Provide the (X, Y) coordinate of the cell's center where the given text is located.  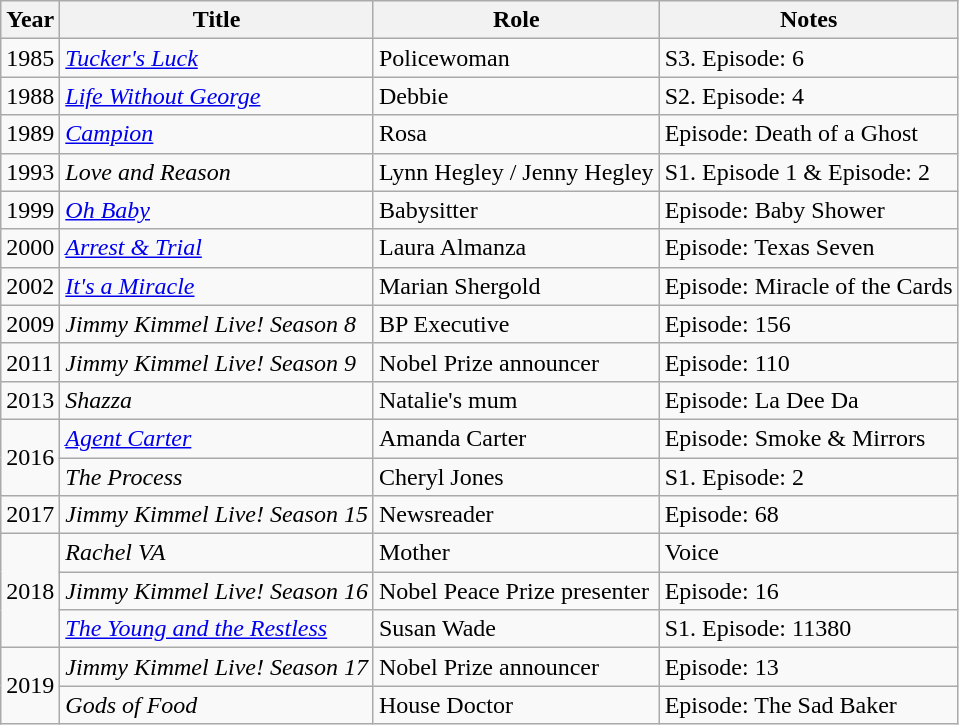
Policewoman (516, 58)
Episode: The Sad Baker (808, 705)
1993 (30, 172)
Gods of Food (217, 705)
Shazza (217, 400)
Jimmy Kimmel Live! Season 9 (217, 362)
Rachel VA (217, 553)
S2. Episode: 4 (808, 96)
Cheryl Jones (516, 477)
Jimmy Kimmel Live! Season 8 (217, 324)
Amanda Carter (516, 438)
Tucker's Luck (217, 58)
Arrest & Trial (217, 248)
Jimmy Kimmel Live! Season 17 (217, 667)
Jimmy Kimmel Live! Season 16 (217, 591)
Episode: 156 (808, 324)
The Young and the Restless (217, 629)
1989 (30, 134)
2002 (30, 286)
2000 (30, 248)
Lynn Hegley / Jenny Hegley (516, 172)
Debbie (516, 96)
2013 (30, 400)
1985 (30, 58)
2009 (30, 324)
1988 (30, 96)
2011 (30, 362)
Episode: La Dee Da (808, 400)
Title (217, 20)
S1. Episode: 2 (808, 477)
Episode: 68 (808, 515)
The Process (217, 477)
Nobel Peace Prize presenter (516, 591)
S1. Episode 1 & Episode: 2 (808, 172)
Episode: Smoke & Mirrors (808, 438)
Susan Wade (516, 629)
Love and Reason (217, 172)
Agent Carter (217, 438)
House Doctor (516, 705)
Episode: Death of a Ghost (808, 134)
Natalie's mum (516, 400)
2018 (30, 591)
2017 (30, 515)
Year (30, 20)
Life Without George (217, 96)
Voice (808, 553)
1999 (30, 210)
Marian Shergold (516, 286)
Oh Baby (217, 210)
Laura Almanza (516, 248)
2019 (30, 686)
Notes (808, 20)
BP Executive (516, 324)
Role (516, 20)
Jimmy Kimmel Live! Season 15 (217, 515)
Mother (516, 553)
2016 (30, 457)
S3. Episode: 6 (808, 58)
Newsreader (516, 515)
Episode: Texas Seven (808, 248)
Rosa (516, 134)
S1. Episode: 11380 (808, 629)
Babysitter (516, 210)
Episode: 13 (808, 667)
Episode: Miracle of the Cards (808, 286)
Episode: 16 (808, 591)
Episode: Baby Shower (808, 210)
Episode: 110 (808, 362)
It's a Miracle (217, 286)
Campion (217, 134)
